Detect which cell encompasses the target text, then output its (X, Y) center coordinate. 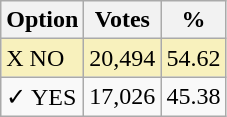
17,026 (122, 97)
Votes (122, 20)
X NO (42, 58)
54.62 (194, 58)
45.38 (194, 97)
Option (42, 20)
20,494 (122, 58)
✓ YES (42, 97)
% (194, 20)
